Extract the [x, y] coordinate from the center of the cell holding the provided text.  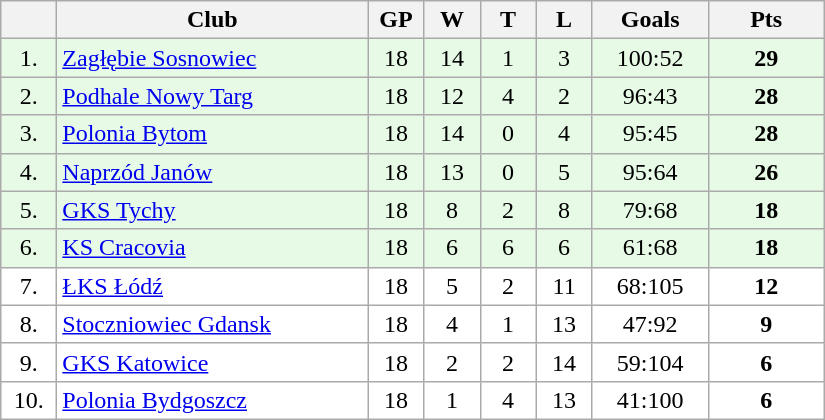
96:43 [650, 96]
4. [29, 172]
47:92 [650, 324]
41:100 [650, 400]
Zagłębie Sosnowiec [212, 58]
29 [766, 58]
KS Cracovia [212, 248]
95:45 [650, 134]
2. [29, 96]
68:105 [650, 286]
Podhale Nowy Targ [212, 96]
95:64 [650, 172]
Club [212, 20]
6. [29, 248]
Polonia Bydgoszcz [212, 400]
T [508, 20]
Pts [766, 20]
Goals [650, 20]
ŁKS Łódź [212, 286]
10. [29, 400]
59:104 [650, 362]
9 [766, 324]
5. [29, 210]
3 [564, 58]
3. [29, 134]
Polonia Bytom [212, 134]
GP [396, 20]
1. [29, 58]
26 [766, 172]
61:68 [650, 248]
Stoczniowiec Gdansk [212, 324]
9. [29, 362]
11 [564, 286]
7. [29, 286]
L [564, 20]
W [452, 20]
8. [29, 324]
Naprzód Janów [212, 172]
GKS Tychy [212, 210]
100:52 [650, 58]
GKS Katowice [212, 362]
79:68 [650, 210]
